Detect which cell encompasses the target text, then output its (x, y) center coordinate. 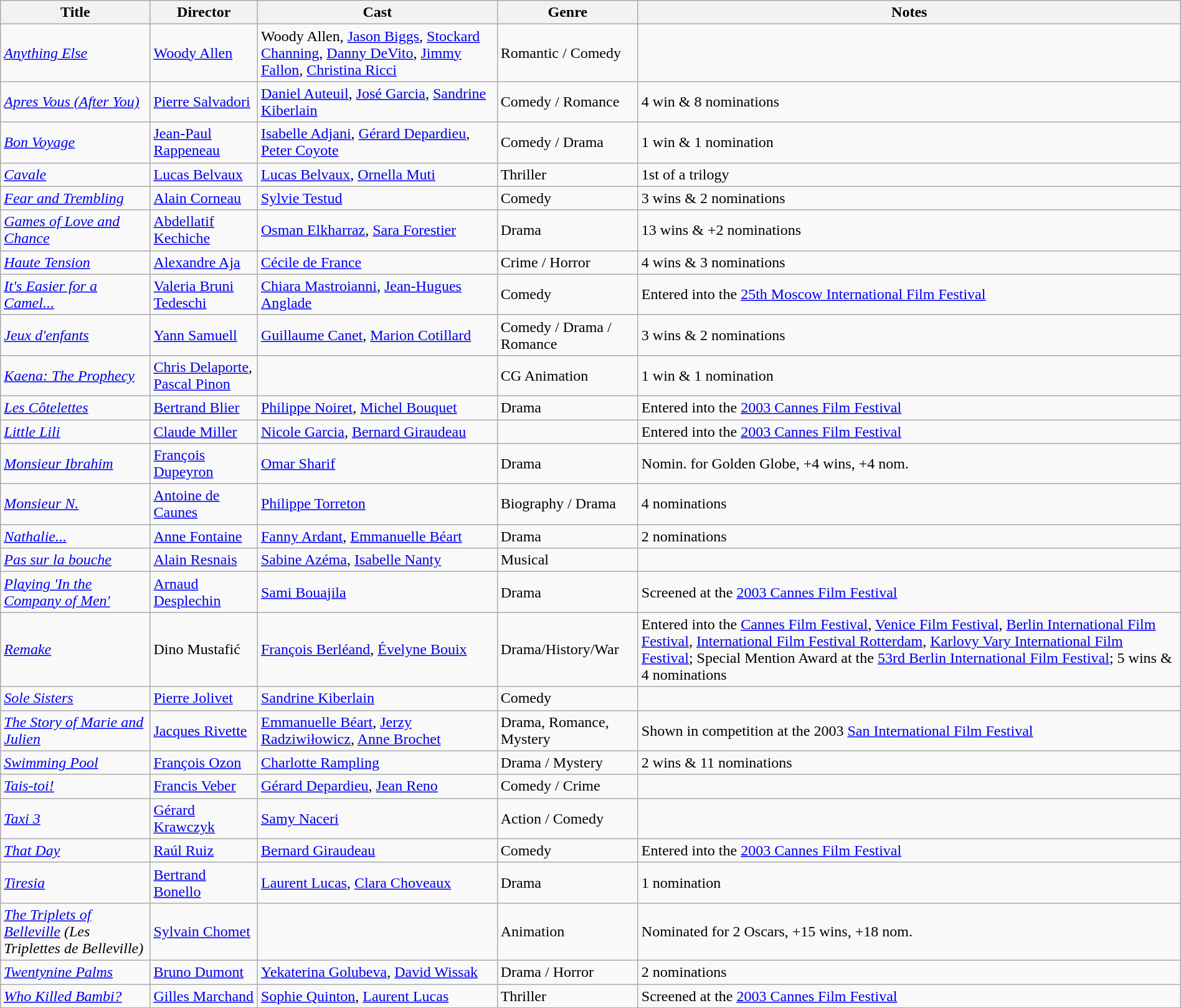
Comedy / Romance (567, 102)
Osman Elkharraz, Sara Forestier (377, 231)
4 win & 8 nominations (909, 102)
Samy Naceri (377, 819)
Les Côtelettes (75, 407)
Raúl Ruiz (204, 850)
Philippe Noiret, Michel Bouquet (377, 407)
Remake (75, 649)
Sophie Quinton, Laurent Lucas (377, 996)
That Day (75, 850)
Pierre Jolivet (204, 698)
Musical (567, 560)
Drama / Horror (567, 972)
François Berléand, Évelyne Bouix (377, 649)
Omar Sharif (377, 464)
Pas sur la bouche (75, 560)
4 nominations (909, 505)
Chris Delaporte, Pascal Pinon (204, 375)
François Ozon (204, 763)
Jacques Rivette (204, 730)
Comedy / Drama (567, 142)
Arnaud Desplechin (204, 592)
Bruno Dumont (204, 972)
Gérard Krawczyk (204, 819)
Fanny Ardant, Emmanuelle Béart (377, 536)
Bon Voyage (75, 142)
Title (75, 12)
Tais-toi! (75, 786)
Monsieur N. (75, 505)
Sylvie Testud (377, 198)
Haute Tension (75, 262)
The Story of Marie and Julien (75, 730)
2 wins & 11 nominations (909, 763)
Lucas Belvaux, Ornella Muti (377, 174)
Comedy / Drama / Romance (567, 335)
Tiresia (75, 882)
Sami Bouajila (377, 592)
Gérard Depardieu, Jean Reno (377, 786)
Antoine de Caunes (204, 505)
The Triplets of Belleville (Les Triplettes de Belleville) (75, 931)
Woody Allen (204, 53)
Who Killed Bambi? (75, 996)
Apres Vous (After You) (75, 102)
Crime / Horror (567, 262)
Swimming Pool (75, 763)
It's Easier for a Camel... (75, 294)
13 wins & +2 nominations (909, 231)
Director (204, 12)
Francis Veber (204, 786)
Bertrand Blier (204, 407)
Valeria Bruni Tedeschi (204, 294)
1st of a trilogy (909, 174)
François Dupeyron (204, 464)
Sylvain Chomet (204, 931)
Genre (567, 12)
Entered into the 25th Moscow International Film Festival (909, 294)
Bertrand Bonello (204, 882)
Alain Resnais (204, 560)
Abdellatif Kechiche (204, 231)
Alexandre Aja (204, 262)
Drama / Mystery (567, 763)
Yekaterina Golubeva, David Wissak (377, 972)
Alain Corneau (204, 198)
Woody Allen, Jason Biggs, Stockard Channing, Danny DeVito, Jimmy Fallon, Christina Ricci (377, 53)
Little Lili (75, 432)
Nathalie... (75, 536)
Laurent Lucas, Clara Choveaux (377, 882)
Chiara Mastroianni, Jean-Hugues Anglade (377, 294)
Yann Samuell (204, 335)
Comedy / Crime (567, 786)
Anything Else (75, 53)
Nomin. for Golden Globe, +4 wins, +4 nom. (909, 464)
Fear and Trembling (75, 198)
Guillaume Canet, Marion Cotillard (377, 335)
Notes (909, 12)
Games of Love and Chance (75, 231)
Action / Comedy (567, 819)
Sabine Azéma, Isabelle Nanty (377, 560)
Jean-Paul Rappeneau (204, 142)
Animation (567, 931)
Pierre Salvadori (204, 102)
Anne Fontaine (204, 536)
Biography / Drama (567, 505)
Twentynine Palms (75, 972)
Monsieur Ibrahim (75, 464)
Playing 'In the Company of Men' (75, 592)
Sole Sisters (75, 698)
Sandrine Kiberlain (377, 698)
Isabelle Adjani, Gérard Depardieu, Peter Coyote (377, 142)
Bernard Giraudeau (377, 850)
Jeux d'enfants (75, 335)
Philippe Torreton (377, 505)
Dino Mustafić (204, 649)
1 nomination (909, 882)
Cavale (75, 174)
Kaena: The Prophecy (75, 375)
Lucas Belvaux (204, 174)
Cast (377, 12)
Gilles Marchand (204, 996)
4 wins & 3 nominations (909, 262)
Taxi 3 (75, 819)
Charlotte Rampling (377, 763)
Nicole Garcia, Bernard Giraudeau (377, 432)
Daniel Auteuil, José Garcia, Sandrine Kiberlain (377, 102)
CG Animation (567, 375)
Drama/History/War (567, 649)
Emmanuelle Béart, Jerzy Radziwiłowicz, Anne Brochet (377, 730)
Cécile de France (377, 262)
Shown in competition at the 2003 San International Film Festival (909, 730)
Nominated for 2 Oscars, +15 wins, +18 nom. (909, 931)
Claude Miller (204, 432)
Drama, Romance, Mystery (567, 730)
Romantic / Comedy (567, 53)
